Detect which cell encompasses the target text, then output its [X, Y] center coordinate. 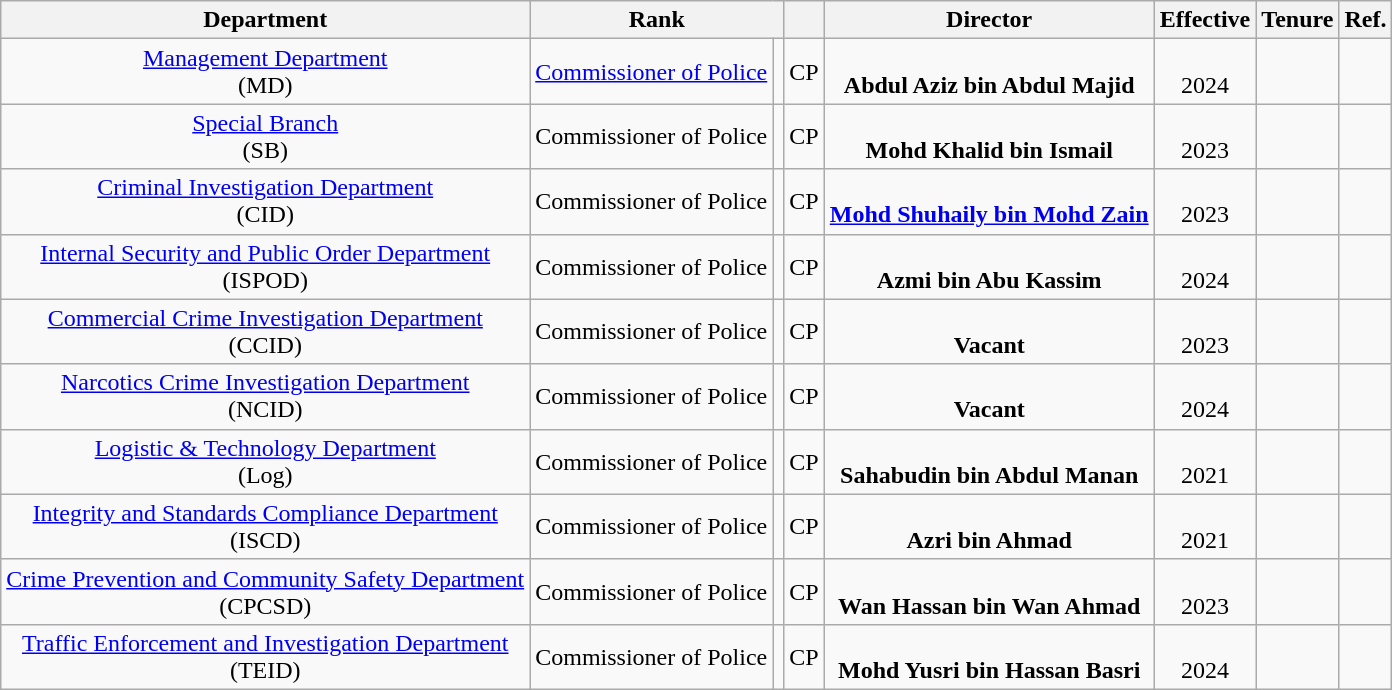
Director [989, 20]
Internal Security and Public Order Department(ISPOD) [266, 266]
Integrity and Standards Compliance Department(ISCD) [266, 526]
Narcotics Crime Investigation Department(NCID) [266, 396]
Mohd Yusri bin Hassan Basri [989, 656]
Crime Prevention and Community Safety Department(CPCSD) [266, 592]
Mohd Khalid bin Ismail [989, 136]
Tenure [1298, 20]
Management Department (MD) [266, 72]
Traffic Enforcement and Investigation Department(TEID) [266, 656]
Sahabudin bin Abdul Manan [989, 462]
Abdul Aziz bin Abdul Majid [989, 72]
Azmi bin Abu Kassim [989, 266]
Wan Hassan bin Wan Ahmad [989, 592]
Criminal Investigation Department (CID) [266, 202]
Azri bin Ahmad [989, 526]
Rank [657, 20]
Effective [1205, 20]
Commercial Crime Investigation Department(CCID) [266, 332]
Ref. [1366, 20]
Special Branch (SB) [266, 136]
Logistic & Technology Department(Log) [266, 462]
Mohd Shuhaily bin Mohd Zain [989, 202]
Department [266, 20]
